From the cell containing the given text, extract its center point as (X, Y) coordinate. 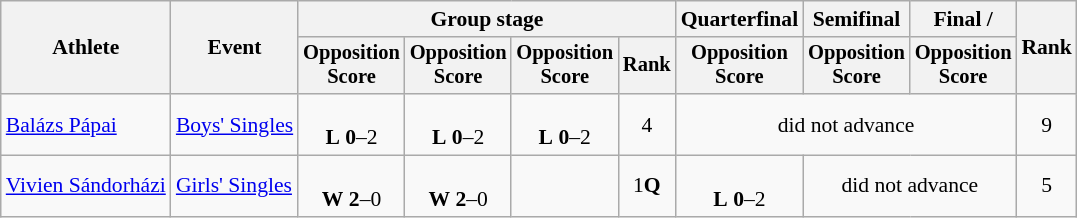
Group stage (486, 19)
5 (1046, 186)
Boys' Singles (234, 124)
Vivien Sándorházi (86, 186)
4 (647, 124)
Athlete (86, 48)
Semifinal (856, 19)
Final / (964, 19)
Balázs Pápai (86, 124)
Event (234, 48)
9 (1046, 124)
Quarterfinal (740, 19)
1Q (647, 186)
Girls' Singles (234, 186)
